Search for the cell housing the specified text and yield its (x, y) center coordinate. 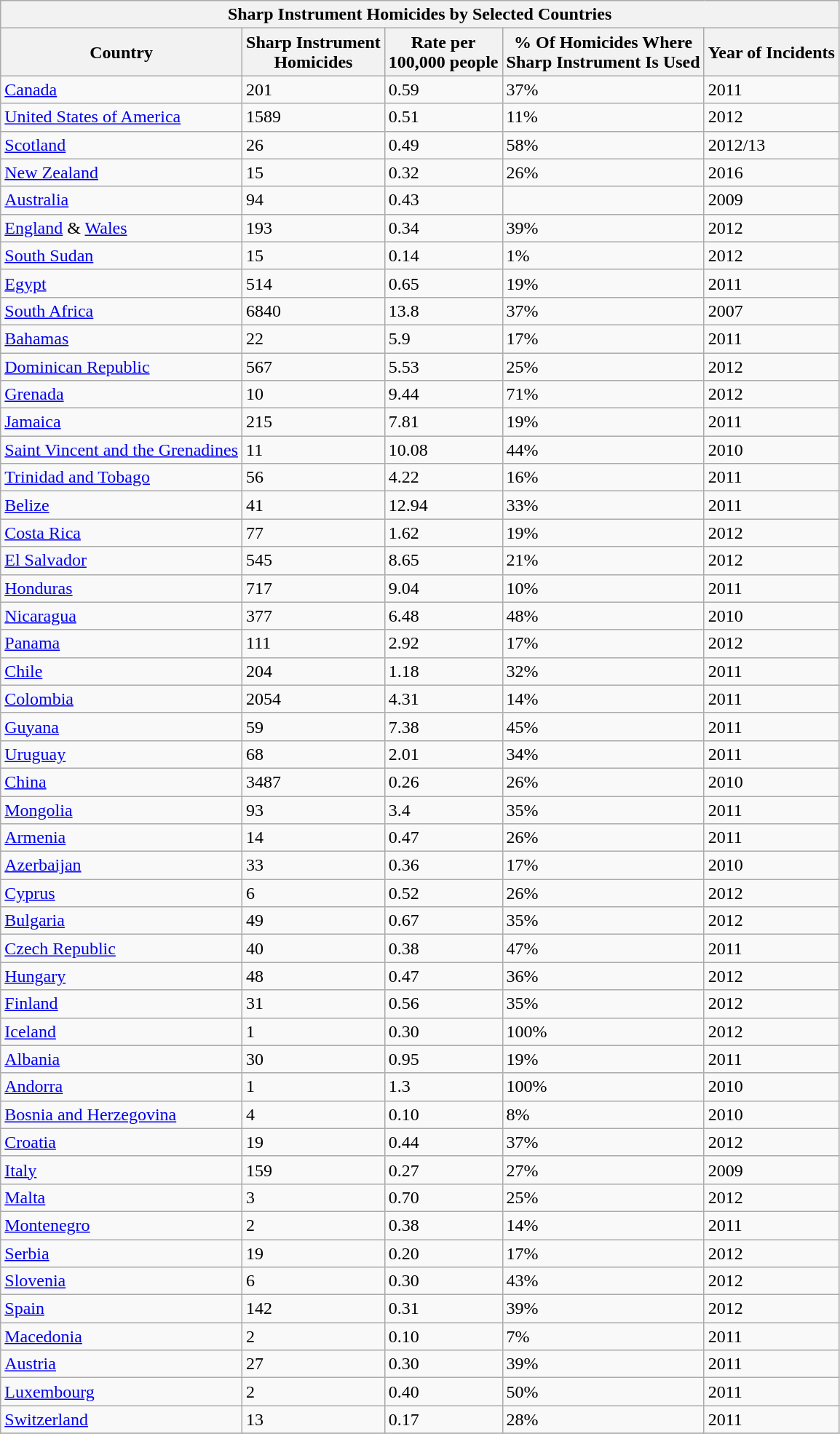
28% (603, 1419)
0.56 (443, 1004)
Egypt (122, 283)
0.44 (443, 1142)
Guyana (122, 726)
New Zealand (122, 173)
United States of America (122, 117)
Canada (122, 90)
Chile (122, 671)
Dominican Republic (122, 366)
Hungary (122, 976)
45% (603, 726)
Croatia (122, 1142)
Saint Vincent and the Grenadines (122, 450)
22 (314, 338)
36% (603, 976)
8% (603, 1114)
0.40 (443, 1392)
10.08 (443, 450)
7% (603, 1336)
59 (314, 726)
50% (603, 1392)
27% (603, 1170)
0.20 (443, 1253)
32% (603, 671)
Spain (122, 1309)
77 (314, 533)
Azerbaijan (122, 865)
England & Wales (122, 228)
Australia (122, 200)
South Sudan (122, 255)
3.4 (443, 810)
6840 (314, 311)
94 (314, 200)
514 (314, 283)
41 (314, 505)
8.65 (443, 560)
3 (314, 1197)
El Salvador (122, 560)
Sharp Instrument Homicides by Selected Countries (420, 15)
4.22 (443, 478)
0.49 (443, 145)
5.9 (443, 338)
4.31 (443, 699)
Montenegro (122, 1225)
0.67 (443, 921)
11 (314, 450)
142 (314, 1309)
48% (603, 616)
1589 (314, 117)
Czech Republic (122, 948)
Switzerland (122, 1419)
717 (314, 588)
Slovenia (122, 1281)
Macedonia (122, 1336)
Iceland (122, 1031)
71% (603, 395)
111 (314, 643)
6.48 (443, 616)
0.43 (443, 200)
201 (314, 90)
204 (314, 671)
215 (314, 422)
4 (314, 1114)
% Of Homicides WhereSharp Instrument Is Used (603, 52)
10 (314, 395)
16% (603, 478)
11% (603, 117)
Albania (122, 1059)
545 (314, 560)
33 (314, 865)
Grenada (122, 395)
Armenia (122, 838)
Bahamas (122, 338)
Sharp InstrumentHomicides (314, 52)
0.52 (443, 893)
34% (603, 754)
Nicaragua (122, 616)
159 (314, 1170)
40 (314, 948)
2054 (314, 699)
47% (603, 948)
Mongolia (122, 810)
0.70 (443, 1197)
0.17 (443, 1419)
1.62 (443, 533)
Trinidad and Tobago (122, 478)
Country (122, 52)
1% (603, 255)
Scotland (122, 145)
South Africa (122, 311)
68 (314, 754)
13.8 (443, 311)
31 (314, 1004)
Belize (122, 505)
Panama (122, 643)
2012/13 (772, 145)
10% (603, 588)
7.38 (443, 726)
9.44 (443, 395)
7.81 (443, 422)
Italy (122, 1170)
Bulgaria (122, 921)
12.94 (443, 505)
Colombia (122, 699)
26 (314, 145)
0.26 (443, 782)
Cyprus (122, 893)
Bosnia and Herzegovina (122, 1114)
Malta (122, 1197)
3487 (314, 782)
56 (314, 478)
0.95 (443, 1059)
0.51 (443, 117)
14 (314, 838)
193 (314, 228)
Year of Incidents (772, 52)
0.27 (443, 1170)
Austria (122, 1364)
Honduras (122, 588)
43% (603, 1281)
0.59 (443, 90)
Costa Rica (122, 533)
0.32 (443, 173)
Uruguay (122, 754)
13 (314, 1419)
2.92 (443, 643)
30 (314, 1059)
Rate per100,000 people (443, 52)
0.14 (443, 255)
93 (314, 810)
48 (314, 976)
China (122, 782)
377 (314, 616)
1.3 (443, 1087)
567 (314, 366)
5.53 (443, 366)
58% (603, 145)
2.01 (443, 754)
0.31 (443, 1309)
21% (603, 560)
Serbia (122, 1253)
0.65 (443, 283)
Finland (122, 1004)
33% (603, 505)
Jamaica (122, 422)
27 (314, 1364)
2007 (772, 311)
44% (603, 450)
2016 (772, 173)
0.34 (443, 228)
1.18 (443, 671)
49 (314, 921)
Andorra (122, 1087)
Luxembourg (122, 1392)
0.36 (443, 865)
9.04 (443, 588)
